For the text-containing cell, return its midpoint in (X, Y) coordinate format. 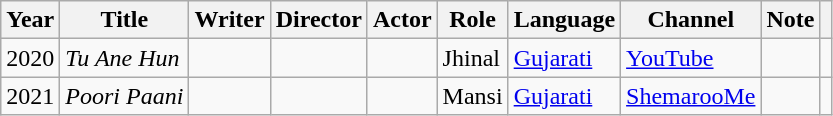
Actor (402, 20)
Role (472, 20)
Mansi (472, 96)
Jhinal (472, 58)
Language (564, 20)
Title (124, 20)
2021 (30, 96)
Poori Paani (124, 96)
YouTube (691, 58)
Director (318, 20)
Tu Ane Hun (124, 58)
Year (30, 20)
Note (790, 20)
Writer (230, 20)
2020 (30, 58)
Channel (691, 20)
ShemarooMe (691, 96)
